Find where the given text appears and provide that cell's center as (X, Y) coordinate. 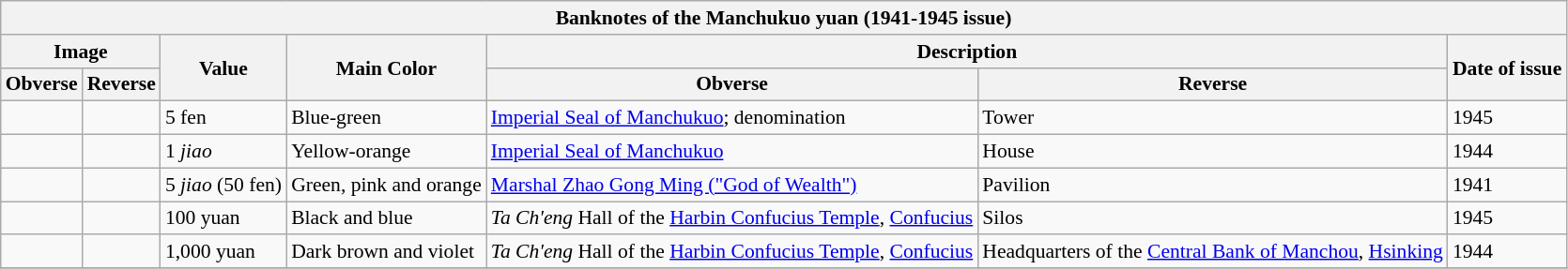
Banknotes of the Manchukuo yuan (1941-1945 issue) (784, 18)
Image (81, 52)
Date of issue (1507, 67)
Yellow-orange (387, 152)
Imperial Seal of Manchukuo; denomination (732, 118)
5 jiao (50 fen) (223, 185)
Black and blue (387, 218)
Blue-green (387, 118)
Headquarters of the Central Bank of Manchou, Hsinking (1213, 252)
100 yuan (223, 218)
Marshal Zhao Gong Ming ("God of Wealth") (732, 185)
Green, pink and orange (387, 185)
1941 (1507, 185)
5 fen (223, 118)
Tower (1213, 118)
Main Color (387, 67)
Pavilion (1213, 185)
Description (967, 52)
Value (223, 67)
House (1213, 152)
Silos (1213, 218)
1,000 yuan (223, 252)
Dark brown and violet (387, 252)
Imperial Seal of Manchukuo (732, 152)
1 jiao (223, 152)
